For the text-containing cell, return its midpoint in (x, y) coordinate format. 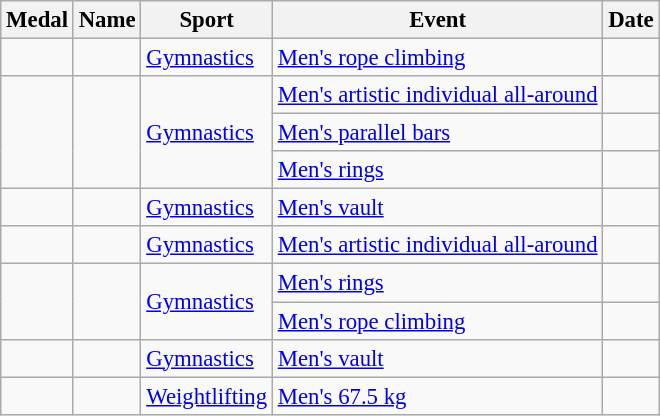
Event (437, 20)
Men's parallel bars (437, 133)
Name (107, 20)
Sport (207, 20)
Men's 67.5 kg (437, 396)
Medal (38, 20)
Weightlifting (207, 396)
Date (631, 20)
